Locate the cell with the specified text and output its [x, y] center coordinate. 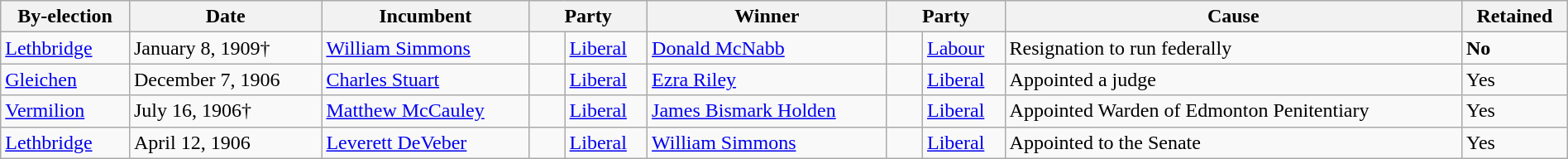
Vermilion [65, 111]
Leverett DeVeber [425, 142]
Winner [767, 17]
Ezra Riley [767, 79]
Appointed Warden of Edmonton Penitentiary [1233, 111]
January 8, 1909† [225, 48]
Incumbent [425, 17]
Appointed to the Senate [1233, 142]
Charles Stuart [425, 79]
By-election [65, 17]
Labour [964, 48]
Matthew McCauley [425, 111]
No [1514, 48]
Date [225, 17]
July 16, 1906† [225, 111]
Retained [1514, 17]
April 12, 1906 [225, 142]
James Bismark Holden [767, 111]
Appointed a judge [1233, 79]
Resignation to run federally [1233, 48]
Cause [1233, 17]
Donald McNabb [767, 48]
December 7, 1906 [225, 79]
Gleichen [65, 79]
